Search for the cell housing the specified text and yield its (x, y) center coordinate. 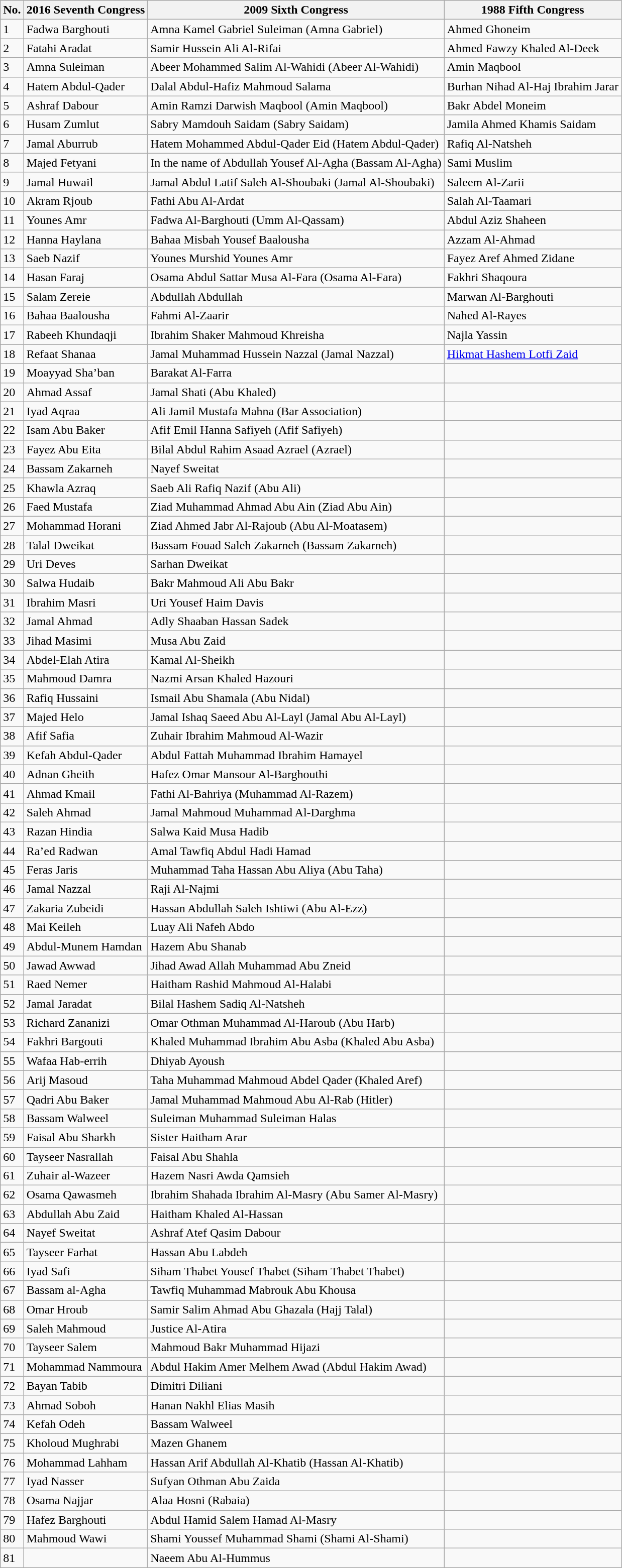
Dalal Abdul-Hafiz Mahmoud Salama (296, 86)
69 (12, 1329)
50 (12, 966)
1 (12, 29)
68 (12, 1309)
70 (12, 1348)
Bilal Abdul Rahim Asaad Azrael (Azrael) (296, 449)
39 (12, 755)
Osama Najjar (85, 1501)
Jamal Shati (Abu Khaled) (296, 392)
Jamal Nazzal (85, 889)
Samir Hussein Ali Al-Rifai (296, 48)
Mahmoud Wawi (85, 1539)
48 (12, 927)
Dhiyab Ayoush (296, 1061)
13 (12, 259)
41 (12, 793)
3 (12, 67)
47 (12, 908)
Ahmed Ghoneim (533, 29)
Sabry Mamdouh Saidam (Sabry Saidam) (296, 125)
Saleh Mahmoud (85, 1329)
Salam Zereie (85, 297)
Hazem Nasri Awda Qamsieh (296, 1176)
Fayez Aref Ahmed Zidane (533, 259)
Fadwa Barghouti (85, 29)
Khawla Azraq (85, 488)
36 (12, 698)
52 (12, 1004)
54 (12, 1042)
Zuhair al-Wazeer (85, 1176)
Salwa Hudaib (85, 583)
15 (12, 297)
Bakr Mahmoud Ali Abu Bakr (296, 583)
Iyad Safi (85, 1271)
Refaat Shanaa (85, 354)
Ibrahim Masri (85, 602)
Sister Haitham Arar (296, 1137)
Salah Al-Taamari (533, 201)
18 (12, 354)
Ibrahim Shahada Ibrahim Al-Masry (Abu Samer Al-Masry) (296, 1195)
17 (12, 335)
Bassam al-Agha (85, 1290)
Fadwa Al-Barghouti (Umm Al-Qassam) (296, 220)
Bassam Fouad Saleh Zakarneh (Bassam Zakarneh) (296, 545)
Nazmi Arsan Khaled Hazouri (296, 679)
No. (12, 10)
Fathi Abu Al-Ardat (296, 201)
Saleem Al-Zarii (533, 182)
Arij Masoud (85, 1080)
Amal Tawfiq Abdul Hadi Hamad (296, 851)
Tayseer Nasrallah (85, 1156)
Adly Shaaban Hassan Sadek (296, 622)
40 (12, 774)
Saeb Ali Rafiq Nazif (Abu Ali) (296, 488)
26 (12, 507)
Amna Suleiman (85, 67)
22 (12, 430)
77 (12, 1482)
31 (12, 602)
Iyad Aqraa (85, 411)
66 (12, 1271)
Amin Ramzi Darwish Maqbool (Amin Maqbool) (296, 105)
Razan Hindia (85, 831)
Bilal Hashem Sadiq Al-Natsheh (296, 1004)
34 (12, 660)
Wafaa Hab-errih (85, 1061)
46 (12, 889)
16 (12, 316)
Raji Al-Najmi (296, 889)
Marwan Al-Barghouti (533, 297)
8 (12, 163)
Rafiq Hussaini (85, 698)
Ahmad Kmail (85, 793)
61 (12, 1176)
73 (12, 1405)
21 (12, 411)
Mohammad Lahham (85, 1463)
Hassan Arif Abdullah Al-Khatib (Hassan Al-Khatib) (296, 1463)
Ashraf Dabour (85, 105)
Abeer Mohammed Salim Al-Wahidi (Abeer Al-Wahidi) (296, 67)
Jihad Masimi (85, 641)
79 (12, 1520)
Burhan Nihad Al-Haj Ibrahim Jarar (533, 86)
Shami Youssef Muhammad Shami (Shami Al-Shami) (296, 1539)
29 (12, 564)
Fathi Al-Bahriya (Muhammad Al-Razem) (296, 793)
Faisal Abu Shahla (296, 1156)
19 (12, 373)
Haitham Khaled Al-Hassan (296, 1214)
49 (12, 946)
Hatem Abdul-Qader (85, 86)
Jamal Muhammad Hussein Nazzal (Jamal Nazzal) (296, 354)
5 (12, 105)
Afif Safia (85, 736)
59 (12, 1137)
Taha Muhammad Mahmoud Abdel Qader (Khaled Aref) (296, 1080)
Hanna Haylana (85, 239)
Tayseer Salem (85, 1348)
74 (12, 1424)
Younes Murshid Younes Amr (296, 259)
30 (12, 583)
Tayseer Farhat (85, 1252)
72 (12, 1386)
56 (12, 1080)
Afif Emil Hanna Safiyeh (Afif Safiyeh) (296, 430)
Omar Hroub (85, 1309)
Hafez Barghouti (85, 1520)
Amin Maqbool (533, 67)
Jawad Awwad (85, 966)
Kamal Al-Sheikh (296, 660)
Najla Yassin (533, 335)
Mohammad Horani (85, 526)
67 (12, 1290)
51 (12, 985)
Abdul-Munem Hamdan (85, 946)
2 (12, 48)
4 (12, 86)
7 (12, 144)
Isam Abu Baker (85, 430)
Ahmad Soboh (85, 1405)
35 (12, 679)
Ashraf Atef Qasim Dabour (296, 1233)
75 (12, 1443)
Ali Jamil Mustafa Mahna (Bar Association) (296, 411)
55 (12, 1061)
43 (12, 831)
Jamal Ishaq Saeed Abu Al-Layl (Jamal Abu Al-Layl) (296, 717)
57 (12, 1099)
6 (12, 125)
Khaled Muhammad Ibrahim Abu Asba (Khaled Abu Asba) (296, 1042)
Saleh Ahmad (85, 812)
Uri Yousef Haim Davis (296, 602)
33 (12, 641)
Fatahi Aradat (85, 48)
In the name of Abdullah Yousef Al-Agha (Bassam Al-Agha) (296, 163)
65 (12, 1252)
27 (12, 526)
Tawfiq Muhammad Mabrouk Abu Khousa (296, 1290)
Zuhair Ibrahim Mahmoud Al-Wazir (296, 736)
Musa Abu Zaid (296, 641)
Majed Fetyani (85, 163)
24 (12, 468)
Rafiq Al-Natsheh (533, 144)
60 (12, 1156)
Talal Dweikat (85, 545)
Mahmoud Damra (85, 679)
Qadri Abu Baker (85, 1099)
Ziad Ahmed Jabr Al-Rajoub (Abu Al-Moatasem) (296, 526)
Amna Kamel Gabriel Suleiman (Amna Gabriel) (296, 29)
Jihad Awad Allah Muhammad Abu Zneid (296, 966)
Alaa Hosni (Rabaia) (296, 1501)
Mahmoud Bakr Muhammad Hijazi (296, 1348)
Ra’ed Radwan (85, 851)
Muhammad Taha Hassan Abu Aliya (Abu Taha) (296, 870)
Hassan Abdullah Saleh Ishtiwi (Abu Al-Ezz) (296, 908)
Bakr Abdel Moneim (533, 105)
Zakaria Zubeidi (85, 908)
Moayyad Sha’ban (85, 373)
Osama Qawasmeh (85, 1195)
Suleiman Muhammad Suleiman Halas (296, 1118)
Richard Zananizi (85, 1023)
Jamal Mahmoud Muhammad Al-Darghma (296, 812)
14 (12, 278)
Nahed Al-Rayes (533, 316)
Abdul Aziz Shaheen (533, 220)
44 (12, 851)
Kefah Abdul-Qader (85, 755)
Jamal Jaradat (85, 1004)
Abdullah Abu Zaid (85, 1214)
Hanan Nakhl Elias Masih (296, 1405)
53 (12, 1023)
Mazen Ghanem (296, 1443)
Hassan Abu Labdeh (296, 1252)
Majed Helo (85, 717)
Abdul Fattah Muhammad Ibrahim Hamayel (296, 755)
Jamila Ahmed Khamis Saidam (533, 125)
Hatem Mohammed Abdul-Qader Eid (Hatem Abdul-Qader) (296, 144)
Barakat Al-Farra (296, 373)
Ahmed Fawzy Khaled Al-Deek (533, 48)
20 (12, 392)
Sarhan Dweikat (296, 564)
Ibrahim Shaker Mahmoud Khreisha (296, 335)
63 (12, 1214)
32 (12, 622)
Husam Zumlut (85, 125)
Osama Abdul Sattar Musa Al-Fara (Osama Al-Fara) (296, 278)
Adnan Gheith (85, 774)
Naeem Abu Al-Hummus (296, 1558)
80 (12, 1539)
Mai Keileh (85, 927)
2009 Sixth Congress (296, 10)
Dimitri Diliani (296, 1386)
Saeb Nazif (85, 259)
Akram Rjoub (85, 201)
Uri Deves (85, 564)
64 (12, 1233)
Sami Muslim (533, 163)
12 (12, 239)
Hikmat Hashem Lotfi Zaid (533, 354)
Rabeeh Khundaqji (85, 335)
Hafez Omar Mansour Al-Barghouthi (296, 774)
Bayan Tabib (85, 1386)
Fakhri Shaqoura (533, 278)
Younes Amr (85, 220)
10 (12, 201)
Fayez Abu Eita (85, 449)
Abdul Hamid Salem Hamad Al-Masry (296, 1520)
Ziad Muhammad Ahmad Abu Ain (Ziad Abu Ain) (296, 507)
1988 Fifth Congress (533, 10)
Raed Nemer (85, 985)
Fakhri Bargouti (85, 1042)
11 (12, 220)
Kholoud Mughrabi (85, 1443)
58 (12, 1118)
Siham Thabet Yousef Thabet (Siham Thabet Thabet) (296, 1271)
Hazem Abu Shanab (296, 946)
Iyad Nasser (85, 1482)
9 (12, 182)
62 (12, 1195)
Abdul Hakim Amer Melhem Awad (Abdul Hakim Awad) (296, 1367)
38 (12, 736)
Kefah Odeh (85, 1424)
Mohammad Nammoura (85, 1367)
Faed Mustafa (85, 507)
45 (12, 870)
Fahmi Al-Zaarir (296, 316)
Abdel-Elah Atira (85, 660)
Jamal Huwail (85, 182)
Jamal Muhammad Mahmoud Abu Al-Rab (Hitler) (296, 1099)
Bassam Zakarneh (85, 468)
Jamal Abdul Latif Saleh Al-Shoubaki (Jamal Al-Shoubaki) (296, 182)
Salwa Kaid Musa Hadib (296, 831)
Feras Jaris (85, 870)
78 (12, 1501)
23 (12, 449)
81 (12, 1558)
37 (12, 717)
25 (12, 488)
Abdullah Abdullah (296, 297)
Ahmad Assaf (85, 392)
Faisal Abu Sharkh (85, 1137)
Jamal Aburrub (85, 144)
Azzam Al-Ahmad (533, 239)
76 (12, 1463)
28 (12, 545)
Jamal Ahmad (85, 622)
Sufyan Othman Abu Zaida (296, 1482)
Hasan Faraj (85, 278)
Bahaa Misbah Yousef Baalousha (296, 239)
Samir Salim Ahmad Abu Ghazala (Hajj Talal) (296, 1309)
Ismail Abu Shamala (Abu Nidal) (296, 698)
42 (12, 812)
Luay Ali Nafeh Abdo (296, 927)
71 (12, 1367)
Haitham Rashid Mahmoud Al-Halabi (296, 985)
Bahaa Baalousha (85, 316)
Omar Othman Muhammad Al-Haroub (Abu Harb) (296, 1023)
Justice Al-Atira (296, 1329)
2016 Seventh Congress (85, 10)
